Extract the (x, y) coordinate from the center of the cell holding the provided text.  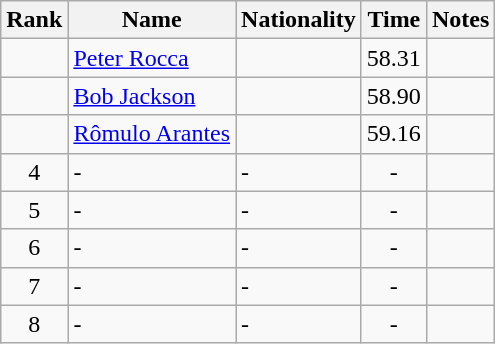
4 (34, 172)
5 (34, 210)
59.16 (394, 134)
7 (34, 286)
Nationality (299, 20)
58.31 (394, 58)
Name (152, 20)
Rômulo Arantes (152, 134)
Rank (34, 20)
Notes (460, 20)
8 (34, 324)
6 (34, 248)
Peter Rocca (152, 58)
58.90 (394, 96)
Time (394, 20)
Bob Jackson (152, 96)
